Determine the [x, y] coordinate at the center of the cell enclosing the given text.  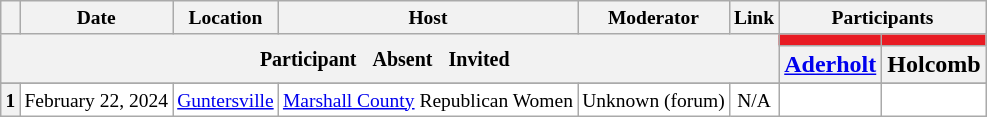
Date [96, 18]
Participants [882, 18]
1 [10, 100]
N/A [754, 100]
Participant Absent Invited [390, 58]
Location [226, 18]
Link [754, 18]
Host [428, 18]
Marshall County Republican Women [428, 100]
February 22, 2024 [96, 100]
Holcomb [934, 64]
Guntersville [226, 100]
Aderholt [830, 64]
Unknown (forum) [654, 100]
Moderator [654, 18]
